Capture the cell that displays the provided text and extract its (x, y) central coordinate. 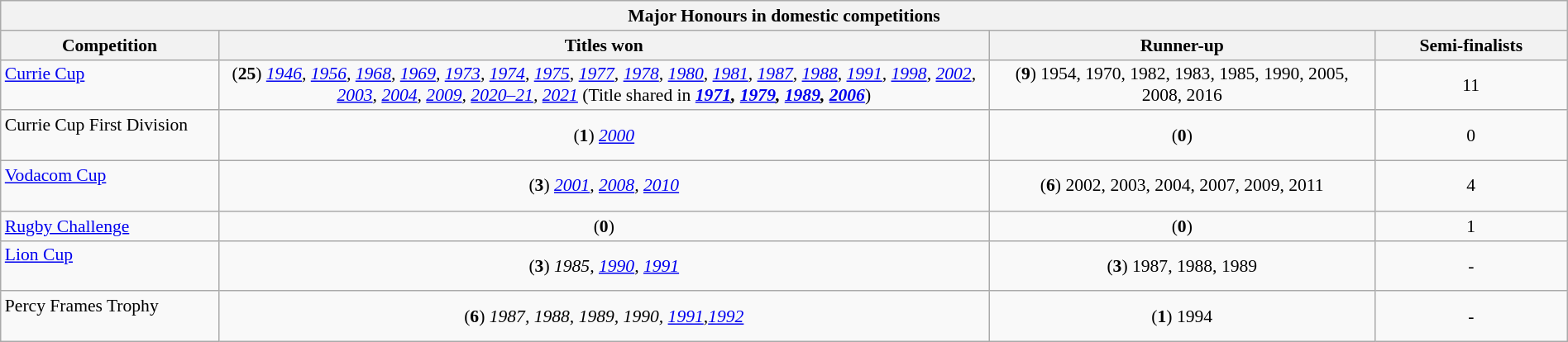
Titles won (604, 45)
(3) 2001, 2008, 2010 (604, 187)
Major Honours in domestic competitions (784, 16)
Percy Frames Trophy (110, 317)
(3) 1985, 1990, 1991 (604, 266)
Currie Cup First Division (110, 135)
(6) 1987, 1988, 1989, 1990, 1991,1992 (604, 317)
Semi-finalists (1470, 45)
0 (1470, 135)
(1) 2000 (604, 135)
(6) 2002, 2003, 2004, 2007, 2009, 2011 (1182, 187)
Competition (110, 45)
Currie Cup (110, 84)
(1) 1994 (1182, 317)
1 (1470, 226)
11 (1470, 84)
Runner-up (1182, 45)
Rugby Challenge (110, 226)
(3) 1987, 1988, 1989 (1182, 266)
4 (1470, 187)
Vodacom Cup (110, 187)
(9) 1954, 1970, 1982, 1983, 1985, 1990, 2005, 2008, 2016 (1182, 84)
Lion Cup (110, 266)
